Provide the (X, Y) coordinate of the cell's center where the given text is located.  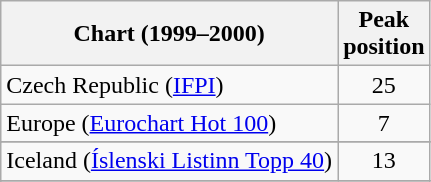
Chart (1999–2000) (170, 34)
Czech Republic (IFPI) (170, 85)
13 (384, 161)
Iceland (Íslenski Listinn Topp 40) (170, 161)
Europe (Eurochart Hot 100) (170, 123)
25 (384, 85)
7 (384, 123)
Peakposition (384, 34)
